Detect which cell encompasses the target text, then output its [X, Y] center coordinate. 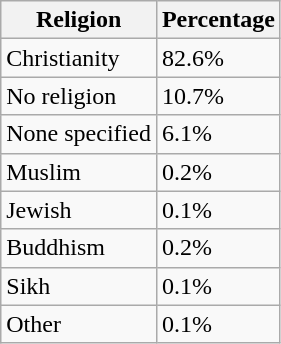
Other [79, 324]
Sikh [79, 286]
Percentage [218, 20]
Christianity [79, 58]
Jewish [79, 210]
Buddhism [79, 248]
None specified [79, 134]
No religion [79, 96]
82.6% [218, 58]
10.7% [218, 96]
Religion [79, 20]
6.1% [218, 134]
Muslim [79, 172]
